Locate the cell with the specified text and output its [x, y] center coordinate. 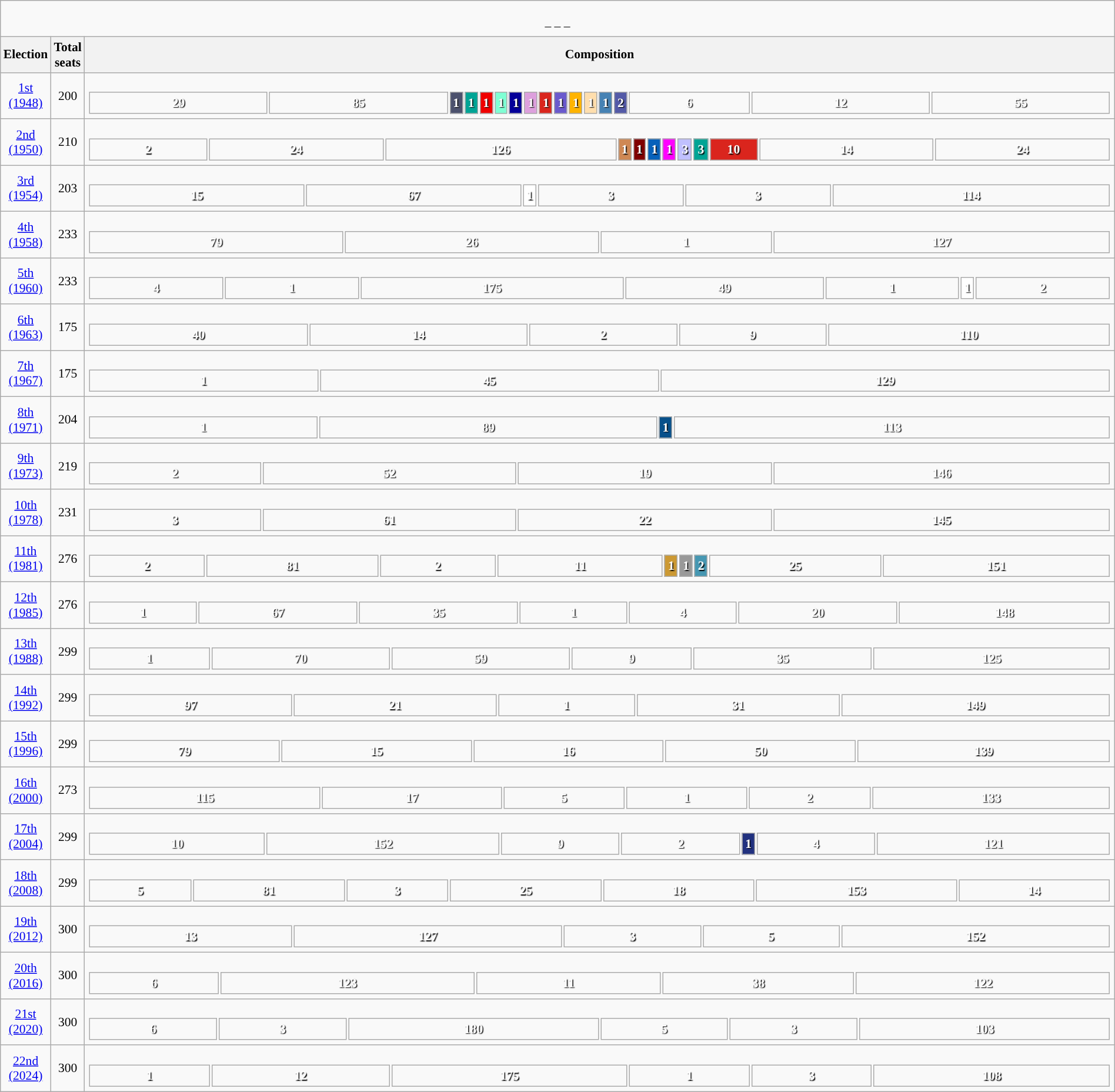
4th(1958) [26, 235]
11th(1981) [26, 559]
49 [725, 288]
19th(2012) [26, 929]
115 17 5 1 2 133 [600, 790]
2 81 2 11 1 1 2 25 151 [600, 559]
210 [67, 142]
40 14 2 9 110 [600, 327]
45 [489, 381]
2nd(1950) [26, 142]
79 26 1 127 [600, 235]
85 [359, 103]
2 24 126 1 1 1 1 3 3 10 14 24 [600, 142]
6 123 11 38 122 [600, 976]
145 [942, 520]
20 [817, 613]
8th(1971) [26, 420]
22 [645, 520]
273 [67, 790]
6th(1963) [26, 327]
61 [389, 520]
219 [67, 466]
Composition [600, 54]
13 [191, 936]
203 [67, 188]
70 [301, 659]
1 12 175 1 3 108 [600, 1068]
4 1 175 49 1 1 2 [600, 281]
15th(1996) [26, 744]
125 [992, 659]
139 [983, 752]
148 [1004, 613]
– – – [557, 19]
121 [993, 844]
21 [395, 706]
126 [501, 149]
16 [569, 752]
20th(2016) [26, 976]
18th(2008) [26, 883]
13th(1988) [26, 652]
133 [991, 797]
129 [885, 381]
110 [969, 335]
15 67 1 3 3 114 [600, 188]
114 [971, 195]
115 [205, 797]
5 81 3 25 18 153 14 [600, 883]
50 [761, 752]
31 [739, 706]
231 [67, 513]
79 15 16 50 139 [600, 744]
97 [191, 706]
103 [984, 1029]
52 [389, 474]
89 [488, 427]
21st(2020) [26, 1022]
3rd(1954) [26, 188]
55 [1021, 103]
122 [983, 983]
9th(1973) [26, 466]
146 [942, 474]
14th(1992) [26, 697]
3 61 22 145 [600, 513]
Totalseats [67, 54]
5th(1960) [26, 281]
22nd(2024) [26, 1068]
19 [645, 474]
10 152 9 2 1 4 121 [600, 836]
1 70 59 9 35 125 [600, 652]
2 52 19 146 [600, 466]
180 [473, 1029]
29 [179, 103]
40 [199, 335]
149 [975, 706]
7th(1967) [26, 374]
200 [67, 95]
1 89 1 113 [600, 420]
12th(1985) [26, 606]
59 [481, 659]
123 [348, 983]
151 [996, 566]
16th(2000) [26, 790]
113 [892, 427]
29 85 1 1 1 1 1 1 1 1 1 1 1 2 6 12 55 [600, 95]
26 [472, 242]
10th(1978) [26, 513]
Election [26, 54]
204 [67, 420]
17 [412, 797]
18 [679, 890]
1 45 129 [600, 374]
1st(1948) [26, 95]
13 127 3 5 152 [600, 929]
1 67 35 1 4 20 148 [600, 606]
38 [759, 983]
17th(2004) [26, 836]
97 21 1 31 149 [600, 697]
153 [856, 890]
6 3 180 5 3 103 [600, 1022]
108 [992, 1076]
